Return (X, Y) of the center of cell containing provided text 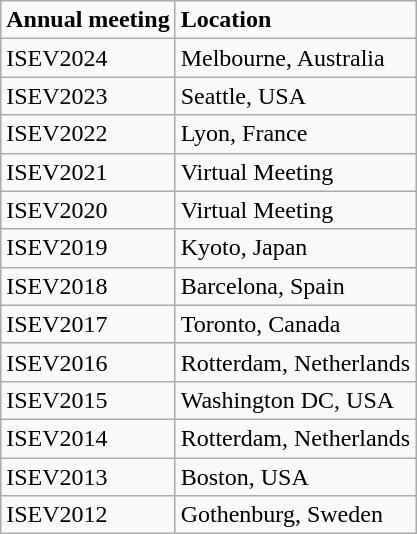
Gothenburg, Sweden (295, 515)
Toronto, Canada (295, 324)
Lyon, France (295, 134)
Barcelona, Spain (295, 286)
Washington DC, USA (295, 400)
ISEV2022 (88, 134)
Kyoto, Japan (295, 248)
ISEV2013 (88, 477)
ISEV2016 (88, 362)
ISEV2023 (88, 96)
ISEV2018 (88, 286)
ISEV2015 (88, 400)
ISEV2024 (88, 58)
Seattle, USA (295, 96)
ISEV2019 (88, 248)
Boston, USA (295, 477)
Annual meeting (88, 20)
ISEV2012 (88, 515)
ISEV2020 (88, 210)
ISEV2021 (88, 172)
ISEV2014 (88, 438)
Location (295, 20)
Melbourne, Australia (295, 58)
ISEV2017 (88, 324)
